Return the (x, y) coordinate for the center point of the cell that contains the specified text.  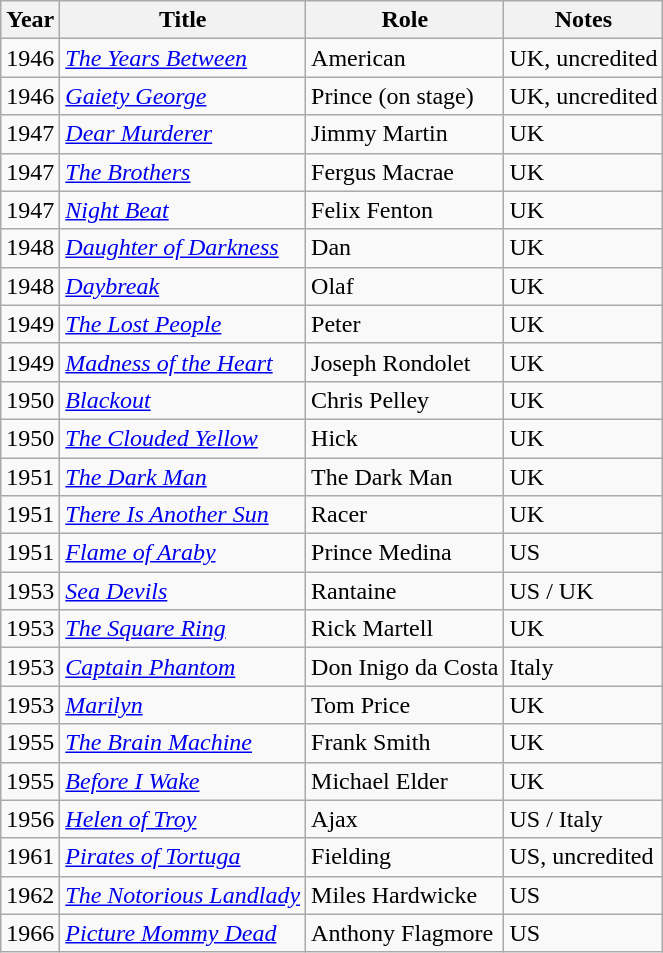
American (405, 58)
Italy (584, 667)
Pirates of Tortuga (183, 857)
The Brain Machine (183, 743)
There Is Another Sun (183, 515)
Peter (405, 324)
Fergus Macrae (405, 172)
US / UK (584, 591)
Flame of Araby (183, 553)
Felix Fenton (405, 210)
Fielding (405, 857)
Marilyn (183, 705)
The Years Between (183, 58)
Olaf (405, 286)
Year (30, 20)
Chris Pelley (405, 400)
Ajax (405, 819)
Night Beat (183, 210)
US, uncredited (584, 857)
Hick (405, 438)
Jimmy Martin (405, 134)
Dear Murderer (183, 134)
Don Inigo da Costa (405, 667)
Sea Devils (183, 591)
1962 (30, 895)
Prince Medina (405, 553)
Captain Phantom (183, 667)
1956 (30, 819)
Anthony Flagmore (405, 933)
Rick Martell (405, 629)
The Square Ring (183, 629)
Michael Elder (405, 781)
1961 (30, 857)
The Lost People (183, 324)
Role (405, 20)
1966 (30, 933)
Notes (584, 20)
Helen of Troy (183, 819)
Blackout (183, 400)
Daybreak (183, 286)
Prince (on stage) (405, 96)
Joseph Rondolet (405, 362)
Daughter of Darkness (183, 248)
US / Italy (584, 819)
Frank Smith (405, 743)
Picture Mommy Dead (183, 933)
Racer (405, 515)
Before I Wake (183, 781)
Madness of the Heart (183, 362)
Title (183, 20)
Tom Price (405, 705)
Gaiety George (183, 96)
Dan (405, 248)
Rantaine (405, 591)
The Brothers (183, 172)
Miles Hardwicke (405, 895)
The Clouded Yellow (183, 438)
The Notorious Landlady (183, 895)
